For the text-containing cell, return its midpoint in (X, Y) coordinate format. 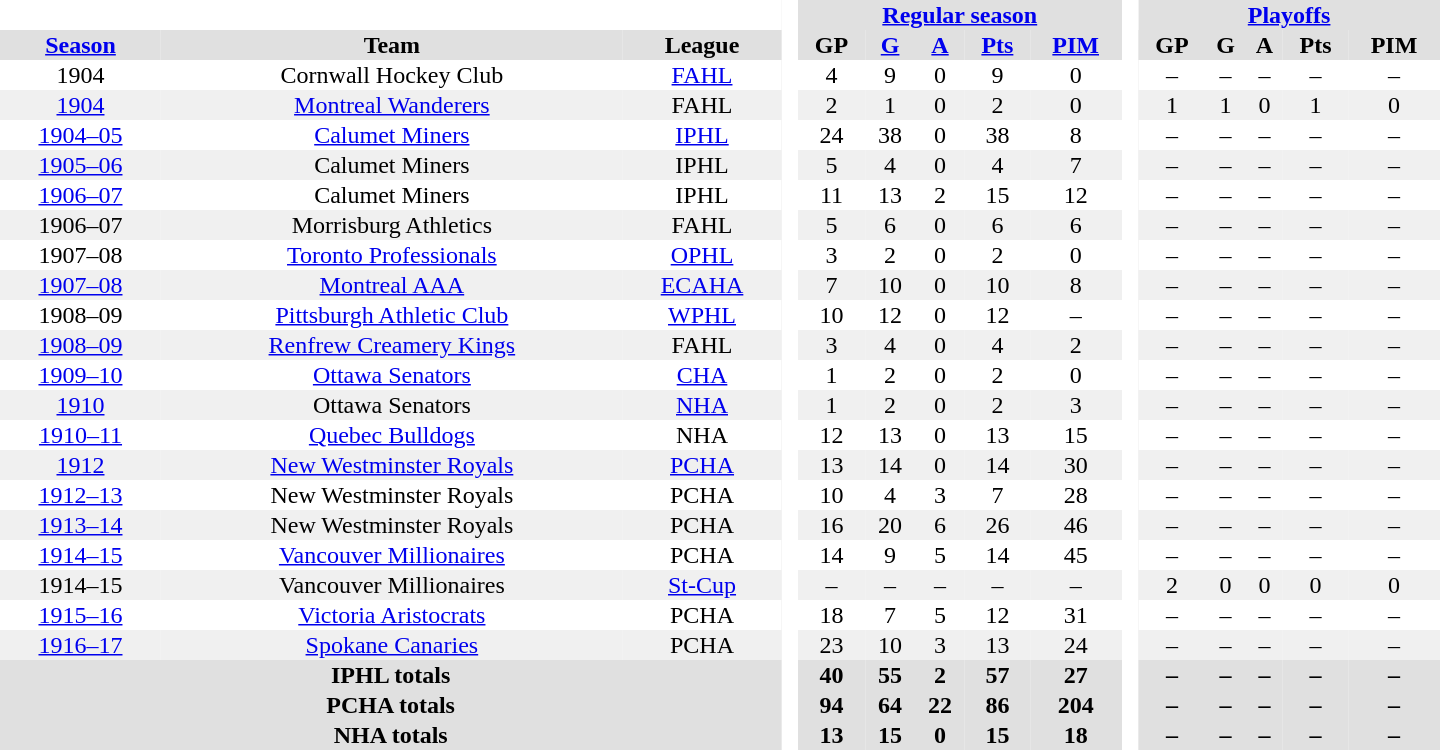
45 (1076, 555)
PCHA totals (390, 705)
Cornwall Hockey Club (392, 75)
31 (1076, 615)
WPHL (702, 315)
Team (392, 45)
IPHL totals (390, 675)
1904–05 (80, 135)
1910–11 (80, 435)
22 (940, 705)
Season (80, 45)
16 (832, 525)
OPHL (702, 255)
26 (998, 525)
204 (1076, 705)
27 (1076, 675)
1912–13 (80, 495)
St-Cup (702, 585)
57 (998, 675)
Montreal AAA (392, 285)
64 (890, 705)
1909–10 (80, 375)
Renfrew Creamery Kings (392, 345)
ECAHA (702, 285)
Playoffs (1289, 15)
CHA (702, 375)
Pittsburgh Athletic Club (392, 315)
11 (832, 195)
20 (890, 525)
1915–16 (80, 615)
40 (832, 675)
NHA totals (390, 735)
Toronto Professionals (392, 255)
Quebec Bulldogs (392, 435)
Victoria Aristocrats (392, 615)
55 (890, 675)
1912 (80, 465)
23 (832, 645)
Montreal Wanderers (392, 105)
86 (998, 705)
Regular season (960, 15)
Morrisburg Athletics (392, 225)
30 (1076, 465)
46 (1076, 525)
1913–14 (80, 525)
1905–06 (80, 165)
Spokane Canaries (392, 645)
28 (1076, 495)
1910 (80, 405)
League (702, 45)
1916–17 (80, 645)
94 (832, 705)
